Provide the [x, y] coordinate of the cell's center where the given text is located.  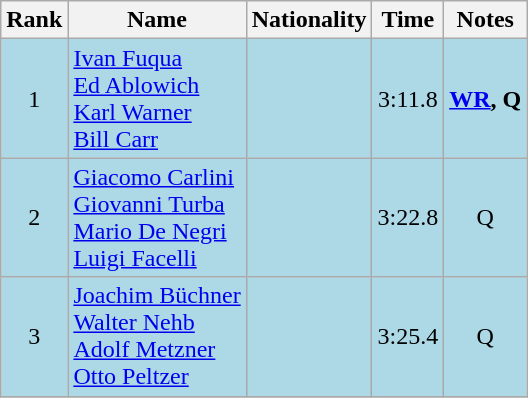
Ivan FuquaEd AblowichKarl WarnerBill Carr [157, 98]
Joachim BüchnerWalter NehbAdolf MetznerOtto Peltzer [157, 336]
3:11.8 [408, 98]
Rank [34, 20]
Notes [486, 20]
3:22.8 [408, 218]
Nationality [309, 20]
2 [34, 218]
WR, Q [486, 98]
Giacomo CarliniGiovanni TurbaMario De NegriLuigi Facelli [157, 218]
Name [157, 20]
1 [34, 98]
3 [34, 336]
3:25.4 [408, 336]
Time [408, 20]
